Capture the cell that displays the provided text and extract its (X, Y) central coordinate. 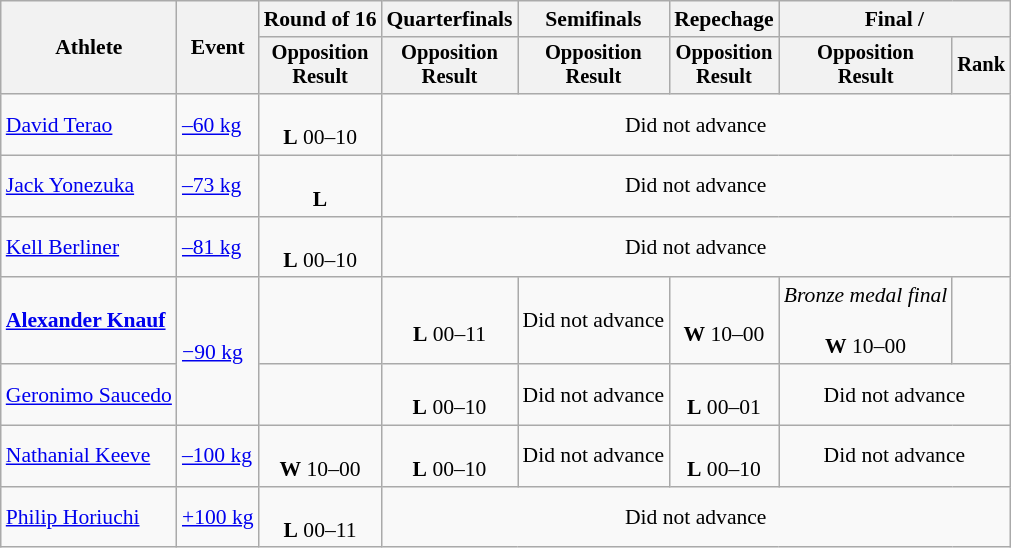
Event (218, 48)
Semifinals (594, 19)
L 00–01 (724, 394)
L (320, 186)
–73 kg (218, 186)
+100 kg (218, 518)
Philip Horiuchi (89, 518)
Round of 16 (320, 19)
Jack Yonezuka (89, 186)
–81 kg (218, 248)
Athlete (89, 48)
Geronimo Saucedo (89, 394)
Kell Berliner (89, 248)
–100 kg (218, 456)
Bronze medal finalW 10–00 (866, 322)
Repechage (724, 19)
Alexander Knauf (89, 322)
David Terao (89, 124)
–60 kg (218, 124)
Quarterfinals (449, 19)
Nathanial Keeve (89, 456)
Rank (981, 66)
−90 kg (218, 352)
Final / (894, 19)
